From the cell containing the given text, extract its center point as (x, y) coordinate. 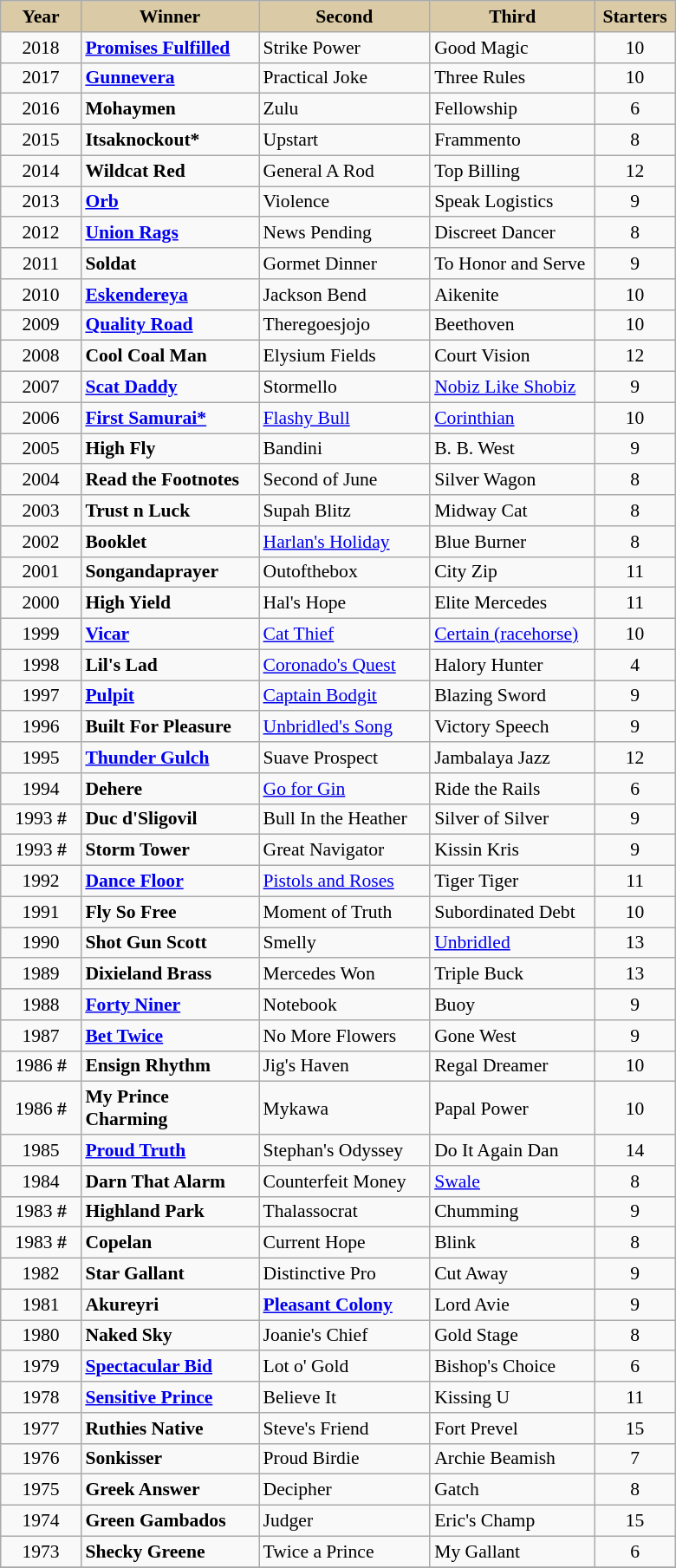
Kissin Kris (512, 850)
Copelan (170, 1243)
2015 (42, 140)
Go for Gin (344, 789)
1984 (42, 1181)
Unbridled (512, 943)
1981 (42, 1304)
Shecky Greene (170, 1552)
2014 (42, 171)
1990 (42, 943)
Vicar (170, 634)
1975 (42, 1490)
1982 (42, 1274)
Sonkisser (170, 1459)
1988 (42, 1005)
City Zip (512, 572)
Bull In the Heather (344, 819)
Triple Buck (512, 974)
Lil's Lad (170, 665)
Highland Park (170, 1212)
Great Navigator (344, 850)
Halory Hunter (512, 665)
Beethoven (512, 325)
2001 (42, 572)
Twice a Prince (344, 1552)
High Yield (170, 603)
2005 (42, 449)
Blue Burner (512, 542)
Silver of Silver (512, 819)
2004 (42, 480)
Second (344, 16)
Steve's Friend (344, 1428)
Believe It (344, 1397)
1977 (42, 1428)
Joanie's Chief (344, 1336)
To Honor and Serve (512, 264)
Fellowship (512, 109)
Quality Road (170, 325)
Victory Speech (512, 727)
2003 (42, 511)
1973 (42, 1552)
Fly So Free (170, 912)
2018 (42, 48)
7 (634, 1459)
Papal Power (512, 1108)
1992 (42, 882)
Speak Logistics (512, 202)
Ride the Rails (512, 789)
Proud Truth (170, 1150)
Ensign Rhythm (170, 1066)
Thunder Gulch (170, 758)
Elysium Fields (344, 356)
Cool Coal Man (170, 356)
Greek Answer (170, 1490)
Notebook (344, 1005)
Buoy (512, 1005)
Gone West (512, 1036)
News Pending (344, 233)
2013 (42, 202)
Captain Bodgit (344, 696)
1998 (42, 665)
Lord Avie (512, 1304)
Cat Thief (344, 634)
Scat Daddy (170, 387)
Jambalaya Jazz (512, 758)
High Fly (170, 449)
Winner (170, 16)
1999 (42, 634)
Theregoesjojo (344, 325)
Suave Prospect (344, 758)
1985 (42, 1150)
Mohaymen (170, 109)
Union Rags (170, 233)
2011 (42, 264)
Bet Twice (170, 1036)
Supah Blitz (344, 511)
Midway Cat (512, 511)
Pistols and Roses (344, 882)
No More Flowers (344, 1036)
14 (634, 1150)
Outofthebox (344, 572)
2012 (42, 233)
1996 (42, 727)
Blink (512, 1243)
Blazing Sword (512, 696)
Ruthies Native (170, 1428)
1976 (42, 1459)
My Prince Charming (170, 1108)
Aikenite (512, 295)
Judger (344, 1521)
Storm Tower (170, 850)
Flashy Bull (344, 418)
Wildcat Red (170, 171)
Eskendereya (170, 295)
Green Gambados (170, 1521)
2006 (42, 418)
Discreet Dancer (512, 233)
2000 (42, 603)
Top Billing (512, 171)
Swale (512, 1181)
Court Vision (512, 356)
2008 (42, 356)
Gold Stage (512, 1336)
Itsaknockout* (170, 140)
Good Magic (512, 48)
1989 (42, 974)
Starters (634, 16)
Three Rules (512, 78)
Tiger Tiger (512, 882)
Spectacular Bid (170, 1367)
Promises Fulfilled (170, 48)
Stormello (344, 387)
B. B. West (512, 449)
Coronado's Quest (344, 665)
Do It Again Dan (512, 1150)
Dehere (170, 789)
Regal Dreamer (512, 1066)
General A Rod (344, 171)
1997 (42, 696)
2016 (42, 109)
Mercedes Won (344, 974)
Naked Sky (170, 1336)
2002 (42, 542)
Jackson Bend (344, 295)
2017 (42, 78)
1980 (42, 1336)
Harlan's Holiday (344, 542)
Upstart (344, 140)
Kissing U (512, 1397)
Pleasant Colony (344, 1304)
Distinctive Pro (344, 1274)
Star Gallant (170, 1274)
Bandini (344, 449)
Booklet (170, 542)
Gunnevera (170, 78)
Practical Joke (344, 78)
Chumming (512, 1212)
My Gallant (512, 1552)
1979 (42, 1367)
Darn That Alarm (170, 1181)
Proud Birdie (344, 1459)
Strike Power (344, 48)
Duc d'Sligovil (170, 819)
Certain (racehorse) (512, 634)
1978 (42, 1397)
Elite Mercedes (512, 603)
Dance Floor (170, 882)
Year (42, 16)
Unbridled's Song (344, 727)
Corinthian (512, 418)
Hal's Hope (344, 603)
Lot o' Gold (344, 1367)
Second of June (344, 480)
2009 (42, 325)
Bishop's Choice (512, 1367)
Archie Beamish (512, 1459)
Stephan's Odyssey (344, 1150)
Counterfeit Money (344, 1181)
Moment of Truth (344, 912)
Third (512, 16)
Frammento (512, 140)
Eric's Champ (512, 1521)
Pulpit (170, 696)
1994 (42, 789)
Soldat (170, 264)
1987 (42, 1036)
Dixieland Brass (170, 974)
1995 (42, 758)
Shot Gun Scott (170, 943)
Smelly (344, 943)
Zulu (344, 109)
Subordinated Debt (512, 912)
Mykawa (344, 1108)
4 (634, 665)
First Samurai* (170, 418)
Thalassocrat (344, 1212)
Trust n Luck (170, 511)
Decipher (344, 1490)
Akureyri (170, 1304)
Fort Prevel (512, 1428)
Songandaprayer (170, 572)
1974 (42, 1521)
2007 (42, 387)
Forty Niner (170, 1005)
Sensitive Prince (170, 1397)
Built For Pleasure (170, 727)
Orb (170, 202)
Violence (344, 202)
Read the Footnotes (170, 480)
Gormet Dinner (344, 264)
Jig's Haven (344, 1066)
1991 (42, 912)
Cut Away (512, 1274)
Gatch (512, 1490)
Silver Wagon (512, 480)
Current Hope (344, 1243)
Nobiz Like Shobiz (512, 387)
2010 (42, 295)
